Capture the cell that displays the provided text and extract its (X, Y) central coordinate. 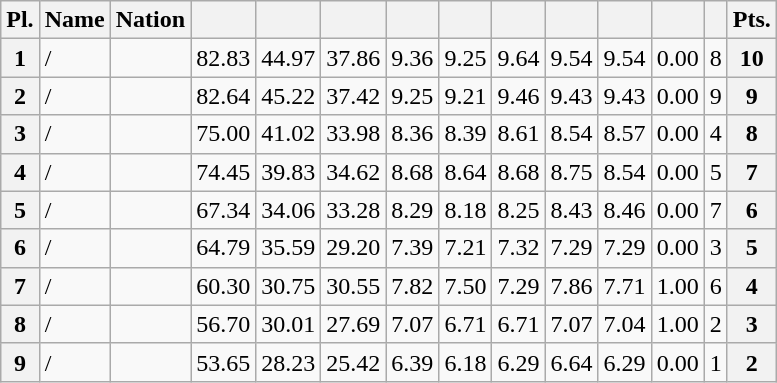
8.39 (466, 134)
82.64 (224, 96)
8.25 (518, 210)
44.97 (288, 58)
27.69 (354, 324)
8.57 (624, 134)
9.64 (518, 58)
8.29 (412, 210)
74.45 (224, 172)
64.79 (224, 248)
8.64 (466, 172)
7.82 (412, 286)
7.21 (466, 248)
7.39 (412, 248)
8.61 (518, 134)
37.42 (354, 96)
10 (752, 58)
37.86 (354, 58)
6.64 (572, 362)
33.28 (354, 210)
7.86 (572, 286)
8.43 (572, 210)
7.50 (466, 286)
67.34 (224, 210)
7.04 (624, 324)
41.02 (288, 134)
30.01 (288, 324)
8.46 (624, 210)
34.06 (288, 210)
53.65 (224, 362)
Nation (150, 20)
35.59 (288, 248)
45.22 (288, 96)
30.55 (354, 286)
39.83 (288, 172)
56.70 (224, 324)
6.39 (412, 362)
34.62 (354, 172)
8.36 (412, 134)
8.75 (572, 172)
9.36 (412, 58)
82.83 (224, 58)
7.32 (518, 248)
Name (74, 20)
Pts. (752, 20)
6.18 (466, 362)
60.30 (224, 286)
29.20 (354, 248)
8.18 (466, 210)
9.46 (518, 96)
75.00 (224, 134)
9.21 (466, 96)
33.98 (354, 134)
25.42 (354, 362)
30.75 (288, 286)
Pl. (20, 20)
28.23 (288, 362)
7.71 (624, 286)
